Locate the cell with the specified text and output its [X, Y] center coordinate. 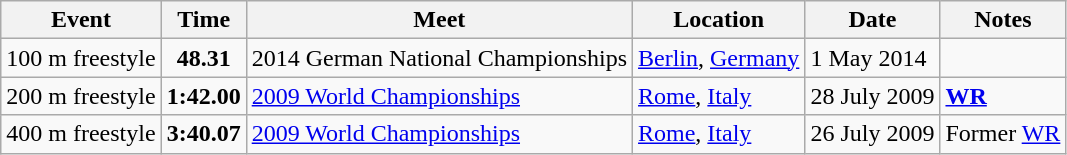
28 July 2009 [872, 96]
3:40.07 [204, 134]
Time [204, 20]
1:42.00 [204, 96]
26 July 2009 [872, 134]
Meet [439, 20]
Date [872, 20]
400 m freestyle [81, 134]
Berlin, Germany [719, 58]
48.31 [204, 58]
2014 German National Championships [439, 58]
200 m freestyle [81, 96]
Location [719, 20]
100 m freestyle [81, 58]
Former WR [1003, 134]
Notes [1003, 20]
Event [81, 20]
WR [1003, 96]
1 May 2014 [872, 58]
